Provide the (x, y) coordinate of the cell's center where the given text is located.  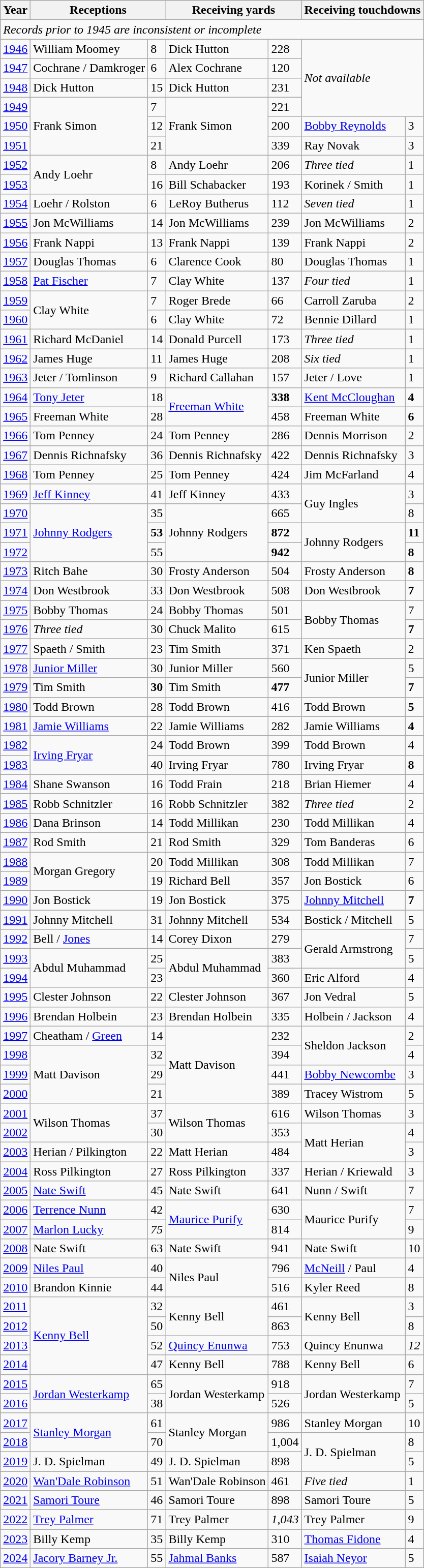
1947 (15, 68)
753 (285, 1345)
1987 (15, 842)
1957 (15, 262)
1959 (15, 300)
286 (285, 436)
1948 (15, 87)
Seven tied (353, 203)
587 (285, 1558)
422 (285, 455)
1,043 (285, 1520)
Jeter / Tomlinson (89, 378)
1995 (15, 997)
Brandon Kinnie (89, 1287)
1968 (15, 474)
Nunn / Swift (353, 1191)
42 (157, 1210)
72 (285, 320)
2003 (15, 1152)
1982 (15, 745)
McNeill / Paul (353, 1268)
66 (285, 300)
1965 (15, 416)
206 (285, 165)
424 (285, 474)
Receiving yards (234, 10)
2000 (15, 1094)
31 (157, 920)
Six tied (353, 358)
389 (285, 1094)
157 (285, 378)
2008 (15, 1249)
941 (285, 1249)
2010 (15, 1287)
Dennis Morrison (353, 436)
Jim McFarland (353, 474)
200 (285, 126)
477 (285, 687)
2005 (15, 1191)
1988 (15, 862)
1975 (15, 610)
1961 (15, 339)
863 (285, 1326)
Todd Frain (217, 784)
1946 (15, 49)
1997 (15, 1036)
1976 (15, 629)
616 (285, 1113)
Jahmal Banks (217, 1558)
29 (157, 1074)
337 (285, 1171)
1954 (15, 203)
231 (285, 87)
508 (285, 591)
71 (157, 1520)
Tom Banderas (353, 842)
Bell / Jones (89, 939)
Records prior to 1945 are inconsistent or incomplete (212, 29)
Alex Cochrane (217, 68)
Herian / Kriewald (353, 1171)
986 (285, 1423)
Jacory Barney Jr. (89, 1558)
1949 (15, 107)
Sheldon Jackson (353, 1045)
Kent McCloughan (353, 397)
50 (157, 1326)
282 (285, 726)
Isaiah Neyor (353, 1558)
Receiving touchdowns (362, 10)
814 (285, 1229)
1989 (15, 881)
Korinek / Smith (353, 184)
Corey Dixon (217, 939)
221 (285, 107)
38 (157, 1403)
1983 (15, 765)
1996 (15, 1016)
484 (285, 1152)
2002 (15, 1132)
458 (285, 416)
382 (285, 803)
13 (157, 243)
630 (285, 1210)
Bobby Newcombe (353, 1074)
1963 (15, 378)
2014 (15, 1365)
516 (285, 1287)
Year (15, 10)
2018 (15, 1442)
Herian / Pilkington (89, 1152)
1990 (15, 900)
279 (285, 939)
1966 (15, 436)
1969 (15, 494)
53 (157, 532)
Clarence Cook (217, 262)
1984 (15, 784)
371 (285, 649)
2020 (15, 1481)
1958 (15, 281)
416 (285, 707)
2013 (15, 1345)
375 (285, 900)
Ray Novak (353, 145)
Richard Callahan (217, 378)
193 (285, 184)
1960 (15, 320)
230 (285, 823)
Richard McDaniel (89, 339)
2021 (15, 1500)
51 (157, 1481)
Dana Brinson (89, 823)
1,004 (285, 1442)
52 (157, 1345)
1964 (15, 397)
44 (157, 1287)
1956 (15, 243)
Not available (362, 78)
329 (285, 842)
46 (157, 1500)
1974 (15, 591)
33 (157, 591)
Richard Bell (217, 881)
788 (285, 1365)
Thomas Fidone (353, 1539)
1980 (15, 707)
Receptions (98, 10)
2004 (15, 1171)
526 (285, 1403)
61 (157, 1423)
232 (285, 1036)
1970 (15, 513)
2019 (15, 1461)
433 (285, 494)
1979 (15, 687)
308 (285, 862)
139 (285, 243)
1952 (15, 165)
1972 (15, 552)
27 (157, 1171)
357 (285, 881)
2006 (15, 1210)
Bennie Dillard (353, 320)
2023 (15, 1539)
360 (285, 978)
Bobby Reynolds (353, 126)
Roger Brede (217, 300)
120 (285, 68)
1991 (15, 920)
239 (285, 223)
2022 (15, 1520)
1950 (15, 126)
1955 (15, 223)
641 (285, 1191)
Terrence Nunn (89, 1210)
1953 (15, 184)
1973 (15, 571)
65 (157, 1384)
Marlon Lucky (89, 1229)
335 (285, 1016)
1998 (15, 1055)
228 (285, 49)
2011 (15, 1307)
Tony Jeter (89, 397)
1986 (15, 823)
2009 (15, 1268)
Cochrane / Damkroger (89, 68)
William Moomey (89, 49)
63 (157, 1249)
615 (285, 629)
1978 (15, 668)
2017 (15, 1423)
Gerald Armstrong (353, 949)
Bill Schabacker (217, 184)
501 (285, 610)
49 (157, 1461)
2012 (15, 1326)
37 (157, 1113)
Eric Alford (353, 978)
Pat Fischer (89, 281)
Shane Swanson (89, 784)
2015 (15, 1384)
2016 (15, 1403)
Morgan Gregory (89, 871)
383 (285, 958)
137 (285, 281)
20 (157, 862)
1993 (15, 958)
942 (285, 552)
Brian Hiemer (353, 784)
Ken Spaeth (353, 649)
2024 (15, 1558)
Bostick / Mitchell (353, 920)
Ritch Bahe (89, 571)
1951 (15, 145)
1992 (15, 939)
Donald Purcell (217, 339)
80 (285, 262)
441 (285, 1074)
Guy Ingles (353, 503)
338 (285, 397)
665 (285, 513)
218 (285, 784)
2007 (15, 1229)
534 (285, 920)
LeRoy Butherus (217, 203)
Spaeth / Smith (89, 649)
504 (285, 571)
15 (157, 87)
399 (285, 745)
112 (285, 203)
1985 (15, 803)
872 (285, 532)
208 (285, 358)
36 (157, 455)
918 (285, 1384)
1994 (15, 978)
780 (285, 765)
Jeter / Love (353, 378)
1971 (15, 532)
Chuck Malito (217, 629)
Four tied (353, 281)
Tracey Wistrom (353, 1094)
41 (157, 494)
339 (285, 145)
2001 (15, 1113)
Cheatham / Green (89, 1036)
18 (157, 397)
Holbein / Jackson (353, 1016)
1999 (15, 1074)
1977 (15, 649)
70 (157, 1442)
1981 (15, 726)
Jon Vedral (353, 997)
75 (157, 1229)
1962 (15, 358)
1967 (15, 455)
47 (157, 1365)
45 (157, 1191)
Carroll Zaruba (353, 300)
367 (285, 997)
310 (285, 1539)
353 (285, 1132)
796 (285, 1268)
Five tied (353, 1481)
173 (285, 339)
560 (285, 668)
Kyler Reed (353, 1287)
Loehr / Rolston (89, 203)
394 (285, 1055)
